Identify which cell holds the provided text, then report its (X, Y) central coordinate. 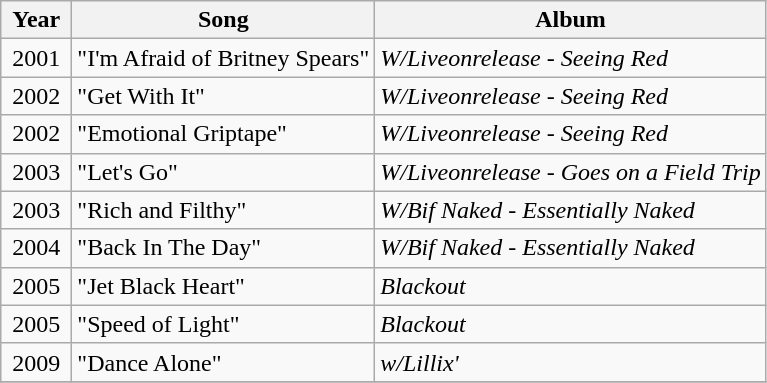
Album (570, 20)
"I'm Afraid of Britney Spears" (224, 58)
W/Liveonrelease - Goes on a Field Trip (570, 172)
w/Lillix' (570, 362)
"Rich and Filthy" (224, 210)
Song (224, 20)
"Back In The Day" (224, 248)
2009 (36, 362)
"Get With It" (224, 96)
Year (36, 20)
"Speed of Light" (224, 324)
2001 (36, 58)
"Emotional Griptape" (224, 134)
"Jet Black Heart" (224, 286)
"Let's Go" (224, 172)
2004 (36, 248)
"Dance Alone" (224, 362)
